Capture the cell that displays the provided text and extract its (X, Y) central coordinate. 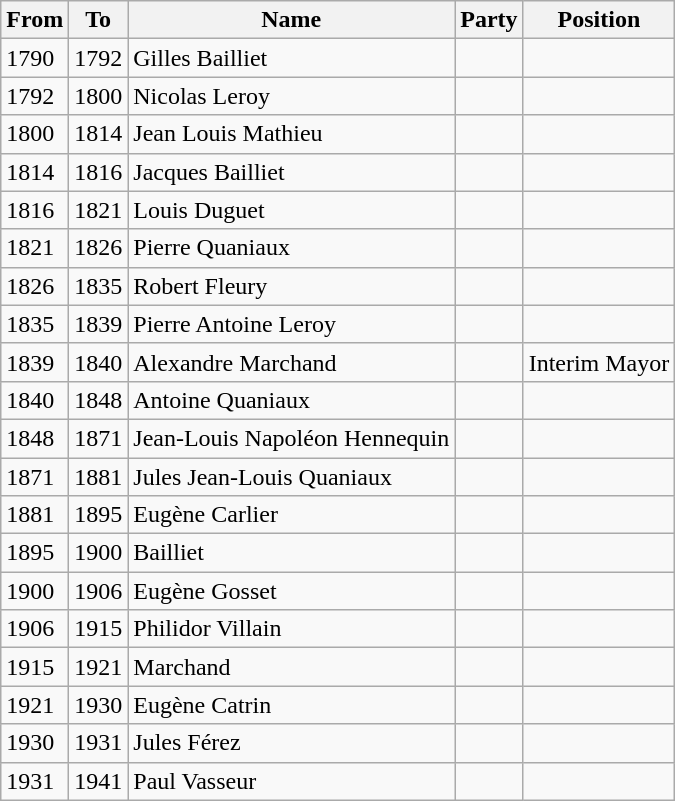
To (98, 20)
Louis Duguet (292, 210)
Marchand (292, 667)
Jules Jean-Louis Quaniaux (292, 477)
Eugène Gosset (292, 591)
Pierre Antoine Leroy (292, 324)
Jules Férez (292, 743)
Antoine Quaniaux (292, 400)
From (35, 20)
Alexandre Marchand (292, 362)
Philidor Villain (292, 629)
Jean-Louis Napoléon Hennequin (292, 438)
Eugène Catrin (292, 705)
Name (292, 20)
Gilles Bailliet (292, 58)
Interim Mayor (599, 362)
Jean Louis Mathieu (292, 134)
1941 (98, 781)
Pierre Quaniaux (292, 248)
Party (489, 20)
Jacques Bailliet (292, 172)
1790 (35, 58)
Bailliet (292, 553)
Eugène Carlier (292, 515)
Nicolas Leroy (292, 96)
Paul Vasseur (292, 781)
Robert Fleury (292, 286)
Position (599, 20)
